Search for the cell housing the specified text and yield its [X, Y] center coordinate. 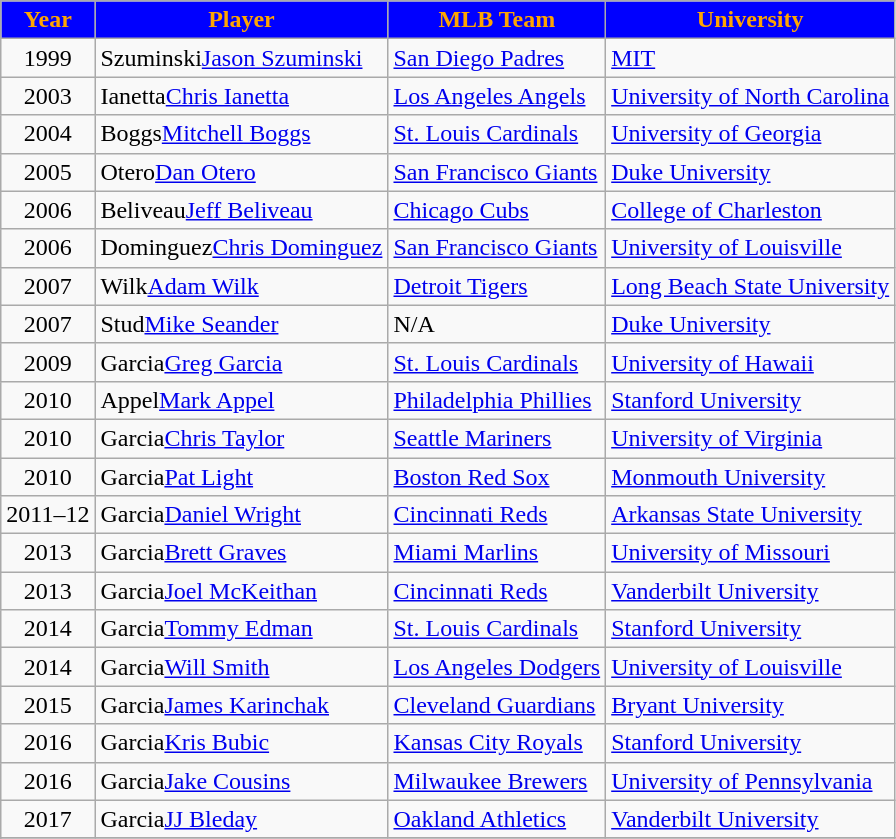
GarciaGreg Garcia [242, 362]
Kansas City Royals [497, 743]
Bryant University [750, 705]
2004 [48, 134]
MIT [750, 58]
Long Beach State University [750, 286]
Seattle Mariners [497, 438]
San Diego Padres [497, 58]
Arkansas State University [750, 515]
2009 [48, 362]
2011–12 [48, 515]
GarciaJJ Bleday [242, 819]
Monmouth University [750, 477]
Detroit Tigers [497, 286]
University of Virginia [750, 438]
OteroDan Otero [242, 172]
WilkAdam Wilk [242, 286]
College of Charleston [750, 210]
GarciaDaniel Wright [242, 515]
StudMike Seander [242, 324]
Chicago Cubs [497, 210]
University of Hawaii [750, 362]
Miami Marlins [497, 553]
BoggsMitchell Boggs [242, 134]
BeliveauJeff Beliveau [242, 210]
IanettaChris Ianetta [242, 96]
GarciaJake Cousins [242, 781]
University of Georgia [750, 134]
Los Angeles Dodgers [497, 667]
Boston Red Sox [497, 477]
Los Angeles Angels [497, 96]
University of Pennsylvania [750, 781]
1999 [48, 58]
GarciaChris Taylor [242, 438]
Philadelphia Phillies [497, 400]
2015 [48, 705]
DominguezChris Dominguez [242, 248]
Cleveland Guardians [497, 705]
2017 [48, 819]
Milwaukee Brewers [497, 781]
Oakland Athletics [497, 819]
University [750, 20]
AppelMark Appel [242, 400]
2005 [48, 172]
University of Missouri [750, 553]
University of North Carolina [750, 96]
GarciaPat Light [242, 477]
GarciaTommy Edman [242, 629]
N/A [497, 324]
SzuminskiJason Szuminski [242, 58]
GarciaWill Smith [242, 667]
Year [48, 20]
GarciaJames Karinchak [242, 705]
GarciaBrett Graves [242, 553]
2003 [48, 96]
Player [242, 20]
MLB Team [497, 20]
GarciaJoel McKeithan [242, 591]
GarciaKris Bubic [242, 743]
